Determine the (X, Y) coordinate at the center of the cell enclosing the given text.  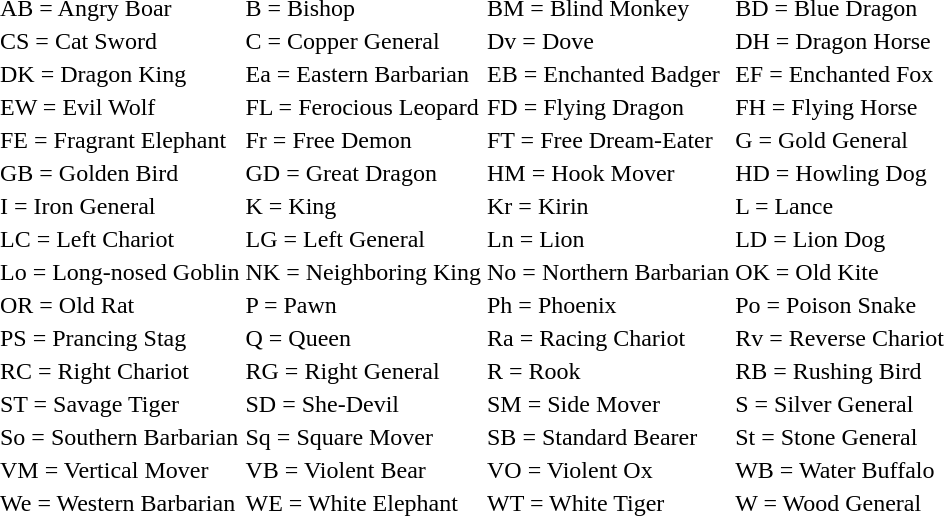
Q = Queen (364, 338)
SM = Side Mover (608, 404)
Dv = Dove (608, 41)
Sq = Square Mover (364, 437)
FL = Ferocious Leopard (364, 107)
K = King (364, 206)
No = Northern Barbarian (608, 272)
Ea = Eastern Barbarian (364, 74)
GD = Great Dragon (364, 173)
Ph = Phoenix (608, 305)
SB = Standard Bearer (608, 437)
RG = Right General (364, 371)
HM = Hook Mover (608, 173)
VB = Violent Bear (364, 470)
LG = Left General (364, 239)
EB = Enchanted Badger (608, 74)
C = Copper General (364, 41)
SD = She-Devil (364, 404)
Fr = Free Demon (364, 140)
Ln = Lion (608, 239)
Kr = Kirin (608, 206)
NK = Neighboring King (364, 272)
R = Rook (608, 371)
P = Pawn (364, 305)
FD = Flying Dragon (608, 107)
FT = Free Dream-Eater (608, 140)
Ra = Racing Chariot (608, 338)
VO = Violent Ox (608, 470)
